From the cell containing the given text, extract its center point as (X, Y) coordinate. 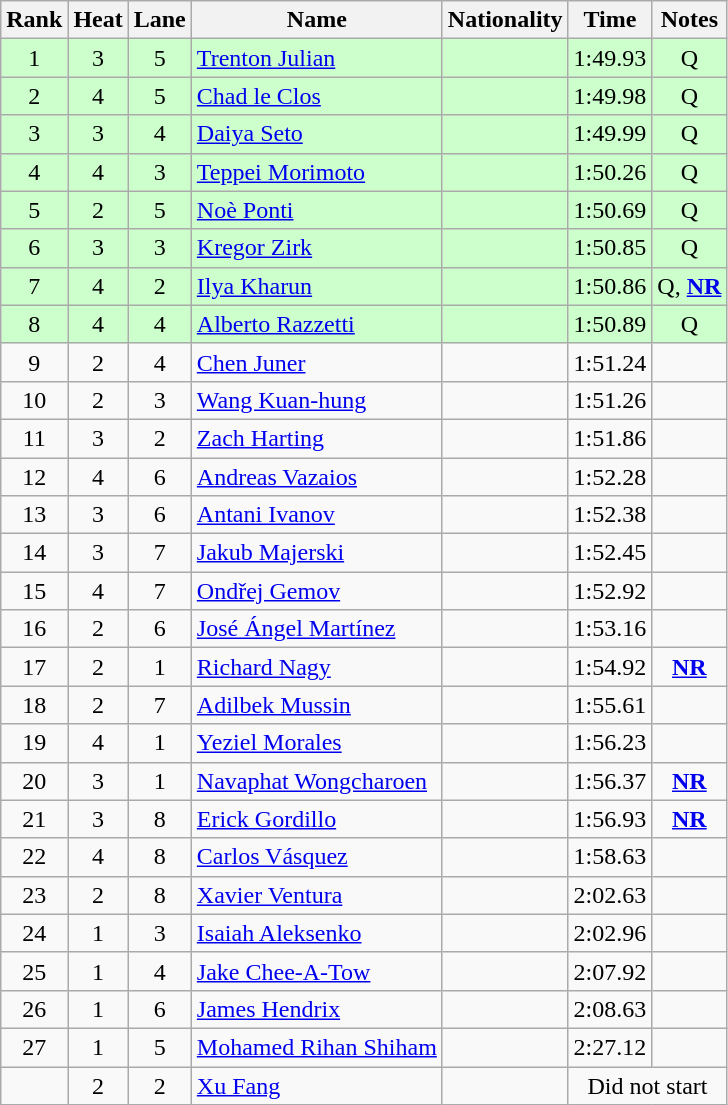
Chad le Clos (316, 96)
1:49.93 (610, 58)
Wang Kuan-hung (316, 400)
1:50.26 (610, 172)
1:50.69 (610, 210)
2:07.92 (610, 971)
9 (34, 362)
Did not start (648, 1085)
James Hendrix (316, 1009)
13 (34, 515)
1:51.26 (610, 400)
17 (34, 667)
1:51.24 (610, 362)
1:51.86 (610, 438)
Lane (160, 20)
Time (610, 20)
Chen Juner (316, 362)
2:02.63 (610, 895)
1:50.89 (610, 324)
1:53.16 (610, 629)
Nationality (505, 20)
Ondřej Gemov (316, 591)
21 (34, 819)
15 (34, 591)
25 (34, 971)
14 (34, 553)
1:52.28 (610, 477)
26 (34, 1009)
18 (34, 705)
1:49.98 (610, 96)
1:50.86 (610, 286)
1:50.85 (610, 248)
Notes (690, 20)
2:27.12 (610, 1047)
1:52.92 (610, 591)
Xavier Ventura (316, 895)
Xu Fang (316, 1085)
24 (34, 933)
Mohamed Rihan Shiham (316, 1047)
Jake Chee-A-Tow (316, 971)
Name (316, 20)
23 (34, 895)
1:56.37 (610, 781)
12 (34, 477)
19 (34, 743)
11 (34, 438)
2:08.63 (610, 1009)
1:52.45 (610, 553)
2:02.96 (610, 933)
Adilbek Mussin (316, 705)
Rank (34, 20)
27 (34, 1047)
Richard Nagy (316, 667)
Yeziel Morales (316, 743)
1:54.92 (610, 667)
22 (34, 857)
Trenton Julian (316, 58)
Alberto Razzetti (316, 324)
José Ángel Martínez (316, 629)
Erick Gordillo (316, 819)
Carlos Vásquez (316, 857)
Isaiah Aleksenko (316, 933)
Q, NR (690, 286)
1:56.23 (610, 743)
10 (34, 400)
Andreas Vazaios (316, 477)
1:49.99 (610, 134)
1:58.63 (610, 857)
Kregor Zirk (316, 248)
20 (34, 781)
Navaphat Wongcharoen (316, 781)
Noè Ponti (316, 210)
16 (34, 629)
Antani Ivanov (316, 515)
1:56.93 (610, 819)
Zach Harting (316, 438)
Jakub Majerski (316, 553)
1:55.61 (610, 705)
1:52.38 (610, 515)
Heat (98, 20)
Ilya Kharun (316, 286)
Daiya Seto (316, 134)
Teppei Morimoto (316, 172)
